Search for the cell housing the specified text and yield its [X, Y] center coordinate. 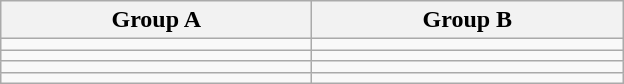
Group A [156, 20]
Group B [468, 20]
